Return (x, y) of the center of cell containing provided text 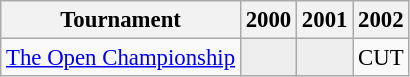
2001 (325, 20)
2000 (268, 20)
Tournament (121, 20)
2002 (381, 20)
The Open Championship (121, 58)
CUT (381, 58)
